From the cell containing the given text, extract its center point as [x, y] coordinate. 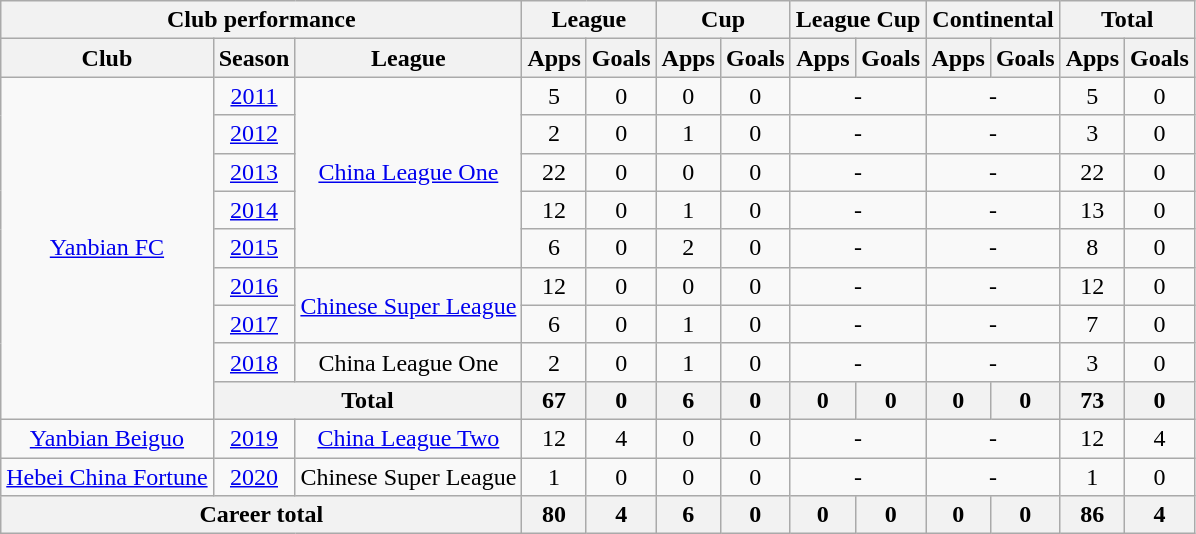
Continental [993, 20]
2020 [254, 477]
2012 [254, 134]
Career total [262, 515]
Cup [723, 20]
Yanbian Beiguo [107, 438]
2016 [254, 286]
Yanbian FC [107, 248]
7 [1092, 324]
League Cup [858, 20]
86 [1092, 515]
Club performance [262, 20]
Season [254, 58]
China League Two [408, 438]
2015 [254, 248]
8 [1092, 248]
2011 [254, 96]
2014 [254, 210]
Hebei China Fortune [107, 477]
13 [1092, 210]
2013 [254, 172]
2018 [254, 362]
67 [554, 400]
2019 [254, 438]
2017 [254, 324]
80 [554, 515]
Club [107, 58]
73 [1092, 400]
